Identify which cell holds the provided text, then report its (x, y) central coordinate. 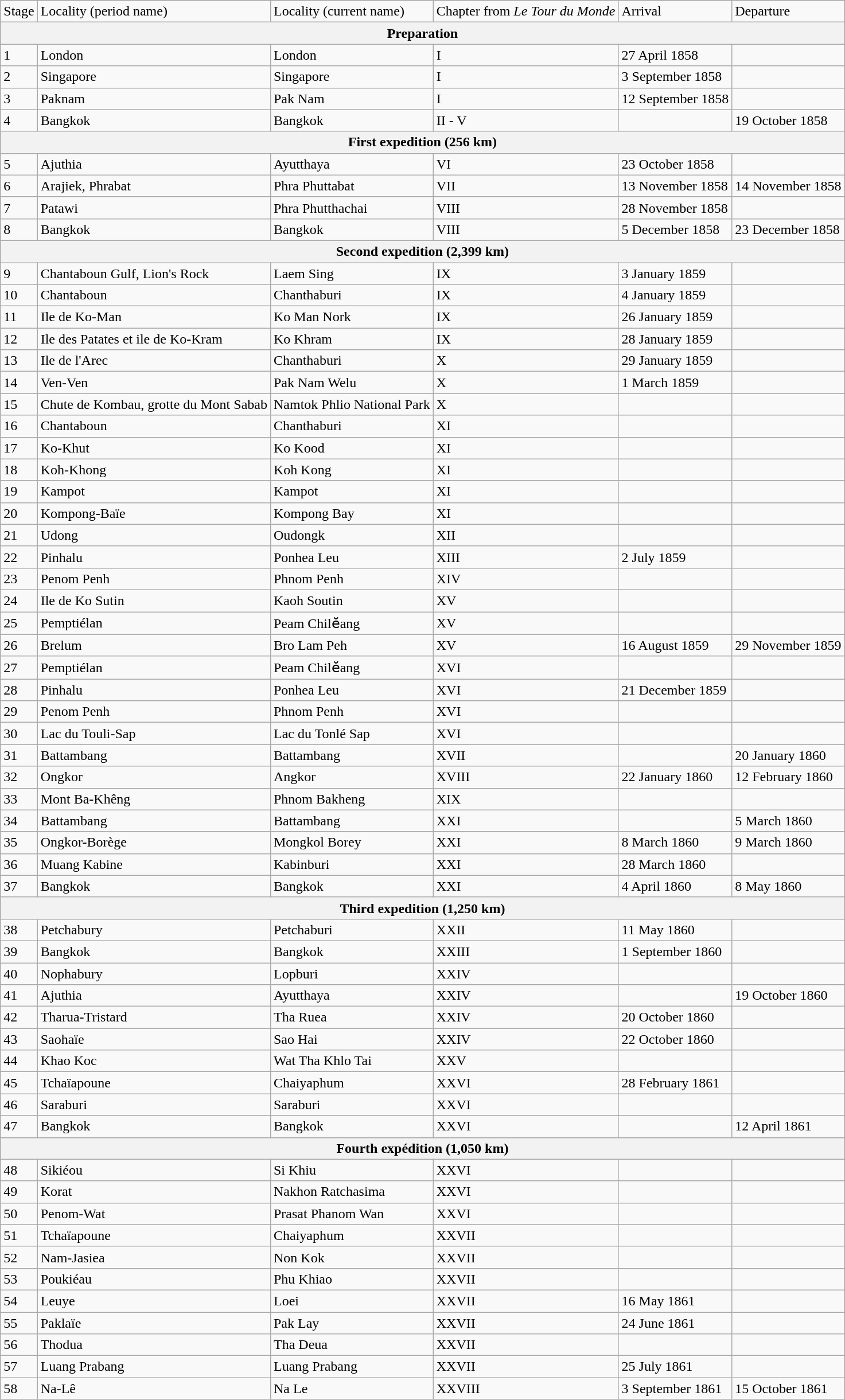
Patawi (154, 208)
16 May 1861 (675, 1301)
21 (19, 535)
29 January 1859 (675, 361)
2 (19, 77)
Arrival (675, 11)
47 (19, 1126)
44 (19, 1061)
28 November 1858 (675, 208)
Ongkor (154, 777)
5 (19, 164)
Sikiéou (154, 1170)
38 (19, 930)
33 (19, 799)
4 (19, 120)
16 August 1859 (675, 645)
Phra Phutthachai (352, 208)
51 (19, 1235)
50 (19, 1214)
36 (19, 864)
Kabinburi (352, 864)
Prasat Phanom Wan (352, 1214)
Ile des Patates et ile de Ko-Kram (154, 339)
Ile de Ko-Man (154, 317)
Paklaïe (154, 1323)
20 (19, 513)
Tharua-Tristard (154, 1017)
Phnom Bakheng (352, 799)
Korat (154, 1192)
14 (19, 383)
VI (525, 164)
41 (19, 996)
Phu Khiao (352, 1279)
Ven-Ven (154, 383)
26 (19, 645)
30 (19, 734)
Nam-Jasiea (154, 1257)
Saohaïe (154, 1039)
XXV (525, 1061)
22 (19, 557)
22 October 1860 (675, 1039)
1 September 1860 (675, 951)
Thodua (154, 1345)
19 (19, 492)
7 (19, 208)
Locality (current name) (352, 11)
23 (19, 579)
Kompong-Baïe (154, 513)
Koh-Khong (154, 470)
Departure (788, 11)
35 (19, 843)
54 (19, 1301)
27 (19, 668)
Chantaboun Gulf, Lion's Rock (154, 274)
Petchabury (154, 930)
Loei (352, 1301)
15 October 1861 (788, 1389)
Tha Ruea (352, 1017)
11 May 1860 (675, 930)
24 (19, 600)
56 (19, 1345)
Lac du Tonlé Sap (352, 734)
48 (19, 1170)
27 April 1858 (675, 55)
20 January 1860 (788, 755)
26 January 1859 (675, 317)
13 (19, 361)
8 May 1860 (788, 886)
19 October 1858 (788, 120)
34 (19, 821)
Nakhon Ratchasima (352, 1192)
XIX (525, 799)
52 (19, 1257)
12 February 1860 (788, 777)
24 June 1861 (675, 1323)
Angkor (352, 777)
Arajiek, Phrabat (154, 186)
Mont Ba-Khêng (154, 799)
4 April 1860 (675, 886)
39 (19, 951)
Na Le (352, 1389)
9 (19, 274)
Bro Lam Peh (352, 645)
43 (19, 1039)
Ko Man Nork (352, 317)
Ile de Ko Sutin (154, 600)
First expedition (256 km) (422, 142)
Na-Lê (154, 1389)
15 (19, 404)
Kaoh Soutin (352, 600)
Wat Tha Khlo Tai (352, 1061)
25 (19, 623)
45 (19, 1083)
40 (19, 973)
23 December 1858 (788, 229)
Fourth expédition (1,050 km) (422, 1148)
3 September 1861 (675, 1389)
28 (19, 690)
11 (19, 317)
29 November 1859 (788, 645)
5 March 1860 (788, 821)
53 (19, 1279)
57 (19, 1367)
Ile de l'Arec (154, 361)
46 (19, 1105)
12 September 1858 (675, 99)
Lac du Touli-Sap (154, 734)
Laem Sing (352, 274)
1 (19, 55)
II - V (525, 120)
20 October 1860 (675, 1017)
5 December 1858 (675, 229)
Penom-Wat (154, 1214)
Khao Koc (154, 1061)
Chapter from Le Tour du Monde (525, 11)
Si Khiu (352, 1170)
Stage (19, 11)
Poukiéau (154, 1279)
8 March 1860 (675, 843)
12 (19, 339)
16 (19, 426)
Nophabury (154, 973)
Muang Kabine (154, 864)
Petchaburi (352, 930)
Pak Nam (352, 99)
XVII (525, 755)
Paknam (154, 99)
13 November 1858 (675, 186)
4 January 1859 (675, 295)
9 March 1860 (788, 843)
58 (19, 1389)
3 (19, 99)
XXVIII (525, 1389)
18 (19, 470)
Koh Kong (352, 470)
Brelum (154, 645)
Second expedition (2,399 km) (422, 251)
Ongkor-Borège (154, 843)
12 April 1861 (788, 1126)
17 (19, 448)
Ko Kood (352, 448)
37 (19, 886)
Leuye (154, 1301)
31 (19, 755)
42 (19, 1017)
XII (525, 535)
19 October 1860 (788, 996)
21 December 1859 (675, 690)
14 November 1858 (788, 186)
XIV (525, 579)
Sao Hai (352, 1039)
Pak Nam Welu (352, 383)
3 September 1858 (675, 77)
22 January 1860 (675, 777)
Ko Khram (352, 339)
3 January 1859 (675, 274)
Oudongk (352, 535)
28 February 1861 (675, 1083)
XIII (525, 557)
Tha Deua (352, 1345)
6 (19, 186)
Preparation (422, 33)
28 March 1860 (675, 864)
XXII (525, 930)
Ko-Khut (154, 448)
Udong (154, 535)
Phra Phuttabat (352, 186)
Namtok Phlio National Park (352, 404)
Non Kok (352, 1257)
VII (525, 186)
Chute de Kombau, grotte du Mont Sabab (154, 404)
Lopburi (352, 973)
49 (19, 1192)
Mongkol Borey (352, 843)
XVIII (525, 777)
1 March 1859 (675, 383)
XXIII (525, 951)
Third expedition (1,250 km) (422, 908)
2 July 1859 (675, 557)
Kompong Bay (352, 513)
Locality (period name) (154, 11)
28 January 1859 (675, 339)
32 (19, 777)
55 (19, 1323)
10 (19, 295)
Pak Lay (352, 1323)
25 July 1861 (675, 1367)
23 October 1858 (675, 164)
8 (19, 229)
29 (19, 712)
